Search for the cell housing the specified text and yield its [x, y] center coordinate. 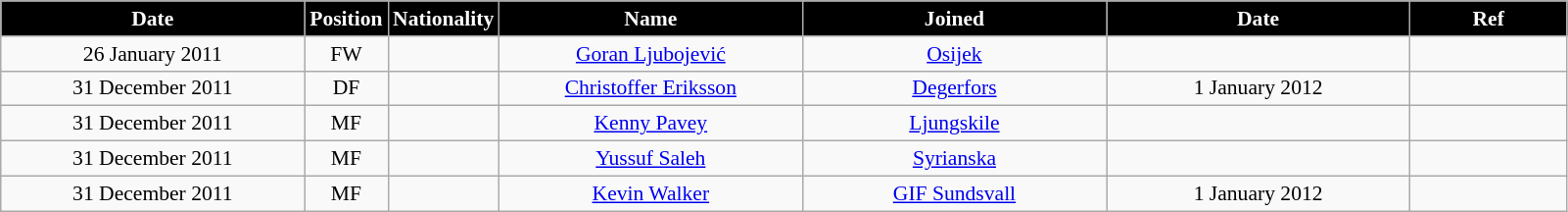
Ljungskile [954, 124]
GIF Sundsvall [954, 193]
Yussuf Saleh [650, 159]
Osijek [954, 54]
Ref [1489, 19]
Degerfors [954, 88]
Joined [954, 19]
Kevin Walker [650, 193]
26 January 2011 [153, 54]
Christoffer Eriksson [650, 88]
Name [650, 19]
FW [347, 54]
Nationality [443, 19]
Kenny Pavey [650, 124]
Position [347, 19]
DF [347, 88]
Syrianska [954, 159]
Goran Ljubojević [650, 54]
